Determine the [X, Y] coordinate at the center of the cell enclosing the given text.  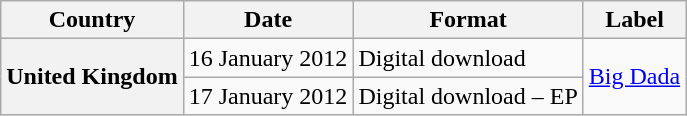
Label [634, 20]
Format [468, 20]
Digital download – EP [468, 96]
Digital download [468, 58]
Date [268, 20]
Country [92, 20]
United Kingdom [92, 77]
Big Dada [634, 77]
17 January 2012 [268, 96]
16 January 2012 [268, 58]
